Pinpoint the cell where the given text exists, returning its (x, y) midpoint coordinate. 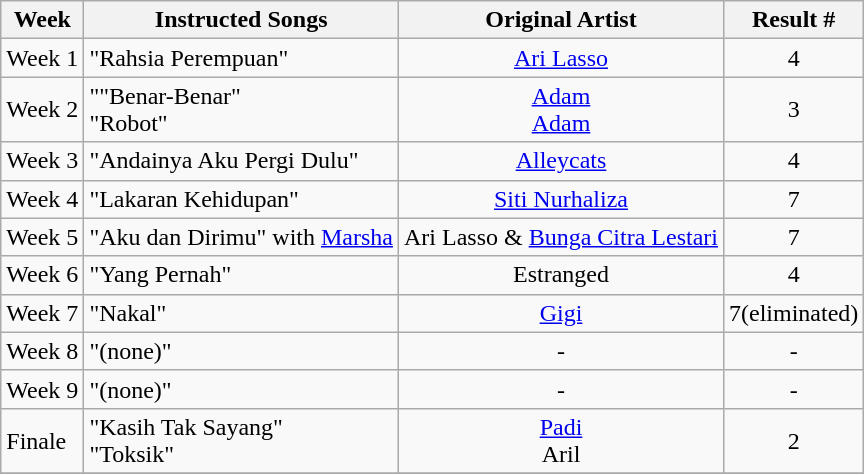
Week 1 (42, 58)
Result # (793, 20)
Padi Aril (560, 440)
Ari Lasso (560, 58)
Week (42, 20)
Adam Adam (560, 110)
"Aku dan Dirimu" with Marsha (242, 237)
Week 4 (42, 199)
7(eliminated) (793, 313)
"Yang Pernah" (242, 275)
""Benar-Benar" "Robot" (242, 110)
"Kasih Tak Sayang" "Toksik" (242, 440)
Week 8 (42, 351)
"Lakaran Kehidupan" (242, 199)
Finale (42, 440)
Ari Lasso & Bunga Citra Lestari (560, 237)
Week 5 (42, 237)
"Rahsia Perempuan" (242, 58)
Siti Nurhaliza (560, 199)
"Nakal" (242, 313)
Gigi (560, 313)
Week 9 (42, 389)
Alleycats (560, 161)
"Andainya Aku Pergi Dulu" (242, 161)
Week 7 (42, 313)
Instructed Songs (242, 20)
Week 2 (42, 110)
3 (793, 110)
Week 6 (42, 275)
2 (793, 440)
Original Artist (560, 20)
Week 3 (42, 161)
Estranged (560, 275)
